Extract the [X, Y] coordinate from the center of the cell holding the provided text.  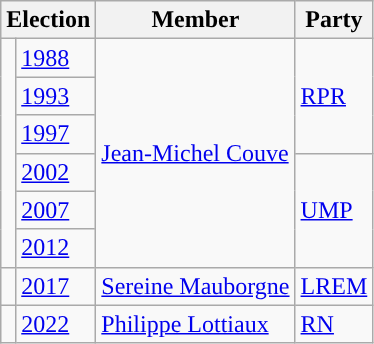
2012 [56, 248]
Philippe Lottiaux [196, 324]
Party [334, 20]
Sereine Mauborgne [196, 286]
RN [334, 324]
1993 [56, 96]
Jean-Michel Couve [196, 153]
1997 [56, 134]
LREM [334, 286]
Member [196, 20]
2017 [56, 286]
2002 [56, 172]
Election [48, 20]
RPR [334, 96]
2007 [56, 210]
UMP [334, 210]
1988 [56, 58]
2022 [56, 324]
